Locate the cell with the specified text and output its [x, y] center coordinate. 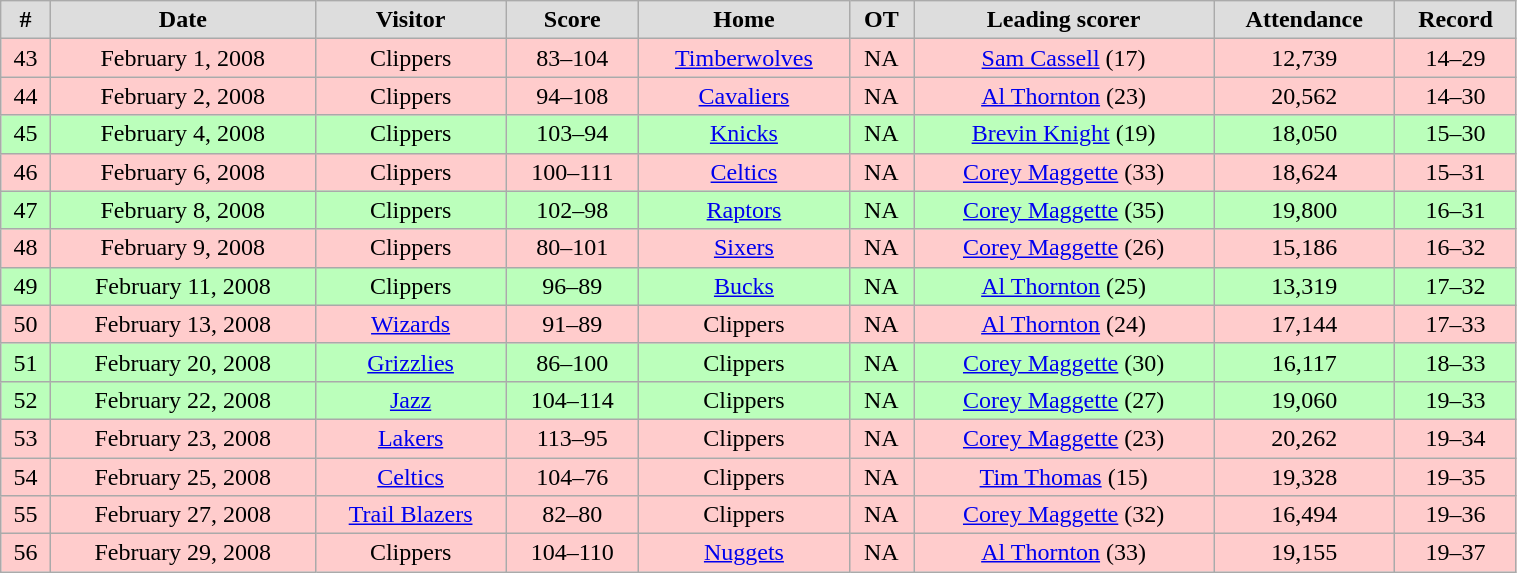
Grizzlies [410, 362]
Nuggets [744, 553]
52 [26, 400]
48 [26, 248]
Visitor [410, 20]
82–80 [572, 515]
Al Thornton (23) [1064, 96]
47 [26, 210]
14–30 [1456, 96]
44 [26, 96]
Bucks [744, 286]
20,262 [1304, 438]
Timberwolves [744, 58]
February 2, 2008 [182, 96]
Corey Maggette (23) [1064, 438]
12,739 [1304, 58]
Score [572, 20]
54 [26, 477]
February 4, 2008 [182, 134]
19–36 [1456, 515]
Corey Maggette (26) [1064, 248]
19,328 [1304, 477]
19–37 [1456, 553]
16,117 [1304, 362]
15–30 [1456, 134]
# [26, 20]
Trail Blazers [410, 515]
103–94 [572, 134]
Tim Thomas (15) [1064, 477]
43 [26, 58]
49 [26, 286]
104–76 [572, 477]
Corey Maggette (30) [1064, 362]
104–110 [572, 553]
86–100 [572, 362]
Cavaliers [744, 96]
94–108 [572, 96]
February 8, 2008 [182, 210]
13,319 [1304, 286]
18,624 [1304, 172]
45 [26, 134]
19,155 [1304, 553]
80–101 [572, 248]
Wizards [410, 324]
18–33 [1456, 362]
Lakers [410, 438]
February 20, 2008 [182, 362]
February 13, 2008 [182, 324]
17–33 [1456, 324]
19–33 [1456, 400]
16–32 [1456, 248]
February 25, 2008 [182, 477]
113–95 [572, 438]
February 11, 2008 [182, 286]
14–29 [1456, 58]
February 6, 2008 [182, 172]
18,050 [1304, 134]
Corey Maggette (32) [1064, 515]
96–89 [572, 286]
February 22, 2008 [182, 400]
83–104 [572, 58]
19,800 [1304, 210]
17–32 [1456, 286]
15,186 [1304, 248]
17,144 [1304, 324]
Raptors [744, 210]
February 9, 2008 [182, 248]
Corey Maggette (33) [1064, 172]
Record [1456, 20]
Al Thornton (24) [1064, 324]
Date [182, 20]
February 29, 2008 [182, 553]
19–34 [1456, 438]
Knicks [744, 134]
50 [26, 324]
Sixers [744, 248]
Attendance [1304, 20]
February 23, 2008 [182, 438]
53 [26, 438]
16,494 [1304, 515]
104–114 [572, 400]
55 [26, 515]
Home [744, 20]
Leading scorer [1064, 20]
56 [26, 553]
91–89 [572, 324]
Al Thornton (25) [1064, 286]
100–111 [572, 172]
19–35 [1456, 477]
19,060 [1304, 400]
Brevin Knight (19) [1064, 134]
51 [26, 362]
102–98 [572, 210]
20,562 [1304, 96]
Sam Cassell (17) [1064, 58]
Jazz [410, 400]
Corey Maggette (35) [1064, 210]
46 [26, 172]
February 1, 2008 [182, 58]
16–31 [1456, 210]
15–31 [1456, 172]
OT [882, 20]
Al Thornton (33) [1064, 553]
Corey Maggette (27) [1064, 400]
February 27, 2008 [182, 515]
